Capture the cell that displays the provided text and extract its [x, y] central coordinate. 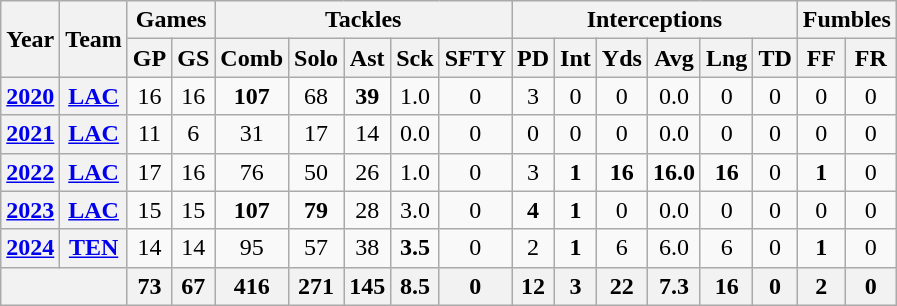
145 [368, 286]
FF [821, 58]
Ast [368, 58]
76 [252, 172]
Solo [316, 58]
271 [316, 286]
39 [368, 96]
Int [576, 58]
67 [194, 286]
22 [622, 286]
4 [534, 210]
2022 [30, 172]
79 [316, 210]
73 [149, 286]
2024 [30, 248]
8.5 [415, 286]
GS [194, 58]
Sck [415, 58]
6.0 [674, 248]
57 [316, 248]
12 [534, 286]
3.5 [415, 248]
416 [252, 286]
38 [368, 248]
7.3 [674, 286]
26 [368, 172]
FR [870, 58]
SFTY [475, 58]
Avg [674, 58]
31 [252, 134]
Games [170, 20]
GP [149, 58]
50 [316, 172]
Comb [252, 58]
Lng [726, 58]
3.0 [415, 210]
Year [30, 39]
16.0 [674, 172]
68 [316, 96]
2020 [30, 96]
2021 [30, 134]
2023 [30, 210]
PD [534, 58]
95 [252, 248]
11 [149, 134]
Fumbles [846, 20]
TD [775, 58]
Team [94, 39]
Yds [622, 58]
28 [368, 210]
Interceptions [655, 20]
Tackles [364, 20]
TEN [94, 248]
